Locate the cell with the specified text and output its [X, Y] center coordinate. 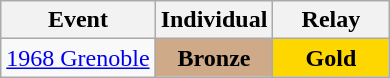
Individual [214, 20]
Gold [331, 58]
1968 Grenoble [78, 58]
Bronze [214, 58]
Relay [331, 20]
Event [78, 20]
